Capture the cell that displays the provided text and extract its [x, y] central coordinate. 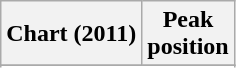
Chart (2011) [72, 34]
Peakposition [188, 34]
